Return the (X, Y) coordinate for the center point of the cell that contains the specified text.  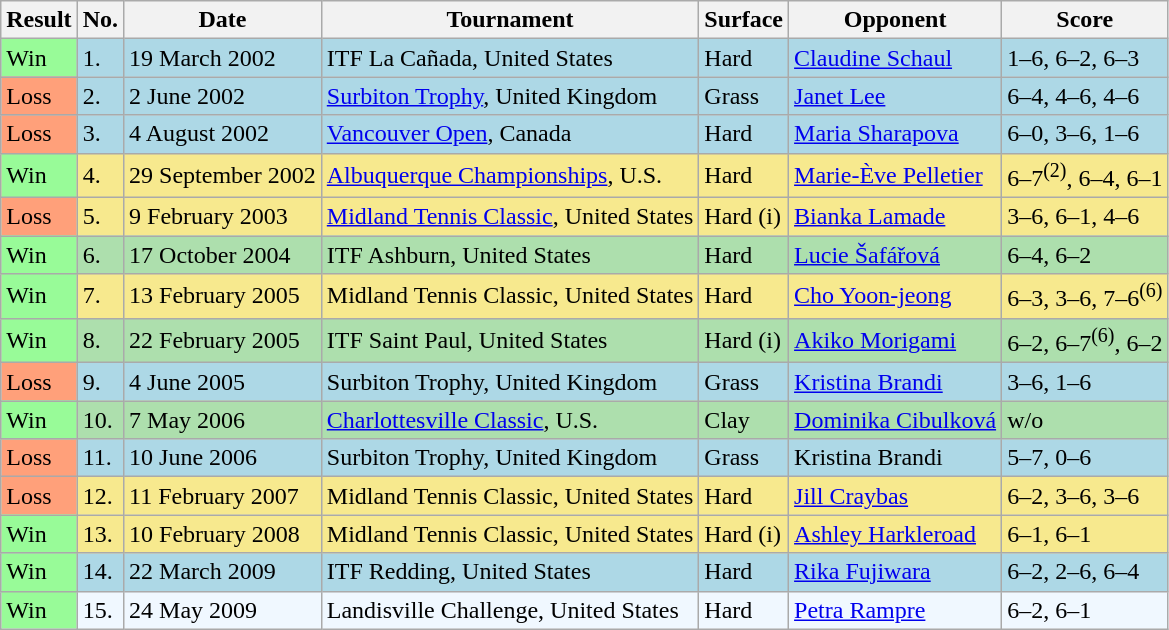
Tournament (510, 20)
29 September 2002 (223, 176)
Marie-Ève Pelletier (896, 176)
w/o (1085, 420)
Maria Sharapova (896, 134)
Charlottesville Classic, U.S. (510, 420)
2 June 2002 (223, 96)
Cho Yoon-jeong (896, 296)
11. (100, 458)
Claudine Schaul (896, 58)
Dominika Cibulková (896, 420)
Lucie Šafářová (896, 255)
6–1, 6–1 (1085, 534)
10. (100, 420)
Clay (744, 420)
9 February 2003 (223, 217)
6–2, 6–7(6), 6–2 (1085, 340)
ITF La Cañada, United States (510, 58)
Surface (744, 20)
6–3, 3–6, 7–6(6) (1085, 296)
6–4, 4–6, 4–6 (1085, 96)
Jill Craybas (896, 496)
15. (100, 610)
7. (100, 296)
13 February 2005 (223, 296)
Albuquerque Championships, U.S. (510, 176)
1–6, 6–2, 6–3 (1085, 58)
3–6, 6–1, 4–6 (1085, 217)
13. (100, 534)
6–0, 3–6, 1–6 (1085, 134)
4 June 2005 (223, 382)
Akiko Morigami (896, 340)
6. (100, 255)
ITF Saint Paul, United States (510, 340)
9. (100, 382)
8. (100, 340)
10 June 2006 (223, 458)
ITF Redding, United States (510, 572)
Opponent (896, 20)
11 February 2007 (223, 496)
6–2, 2–6, 6–4 (1085, 572)
19 March 2002 (223, 58)
Score (1085, 20)
6–7(2), 6–4, 6–1 (1085, 176)
Result (39, 20)
3–6, 1–6 (1085, 382)
10 February 2008 (223, 534)
6–2, 3–6, 3–6 (1085, 496)
5–7, 0–6 (1085, 458)
Date (223, 20)
Landisville Challenge, United States (510, 610)
17 October 2004 (223, 255)
Bianka Lamade (896, 217)
Janet Lee (896, 96)
4 August 2002 (223, 134)
6–4, 6–2 (1085, 255)
5. (100, 217)
22 February 2005 (223, 340)
Petra Rampre (896, 610)
3. (100, 134)
Rika Fujiwara (896, 572)
2. (100, 96)
ITF Ashburn, United States (510, 255)
22 March 2009 (223, 572)
No. (100, 20)
24 May 2009 (223, 610)
Vancouver Open, Canada (510, 134)
14. (100, 572)
12. (100, 496)
7 May 2006 (223, 420)
1. (100, 58)
6–2, 6–1 (1085, 610)
Ashley Harkleroad (896, 534)
4. (100, 176)
